Pinpoint the cell where the given text exists, returning its (X, Y) midpoint coordinate. 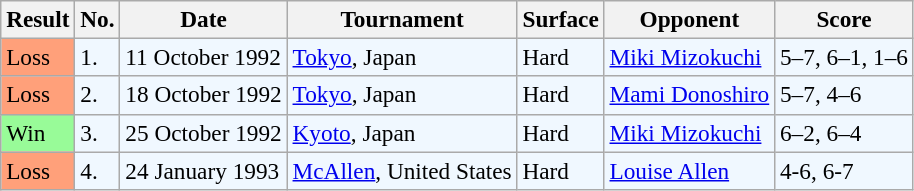
McAllen, United States (402, 170)
No. (98, 19)
4. (98, 170)
4-6, 6-7 (844, 170)
Louise Allen (689, 170)
5–7, 4–6 (844, 95)
Score (844, 19)
Result (38, 19)
1. (98, 57)
3. (98, 133)
25 October 1992 (204, 133)
Opponent (689, 19)
5–7, 6–1, 1–6 (844, 57)
Surface (560, 19)
11 October 1992 (204, 57)
Tournament (402, 19)
Win (38, 133)
24 January 1993 (204, 170)
18 October 1992 (204, 95)
Mami Donoshiro (689, 95)
Kyoto, Japan (402, 133)
2. (98, 95)
Date (204, 19)
6–2, 6–4 (844, 133)
